Detect which cell encompasses the target text, then output its (x, y) center coordinate. 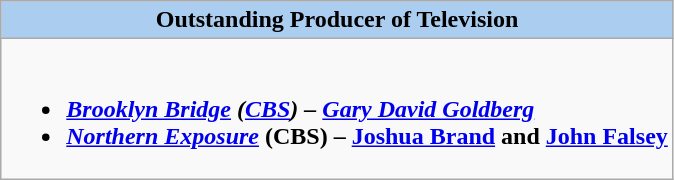
Brooklyn Bridge (CBS) – Gary David GoldbergNorthern Exposure (CBS) – Joshua Brand and John Falsey (338, 109)
Outstanding Producer of Television (338, 20)
